Scan for the cell matching the given text and deliver its (X, Y) coordinate at center. 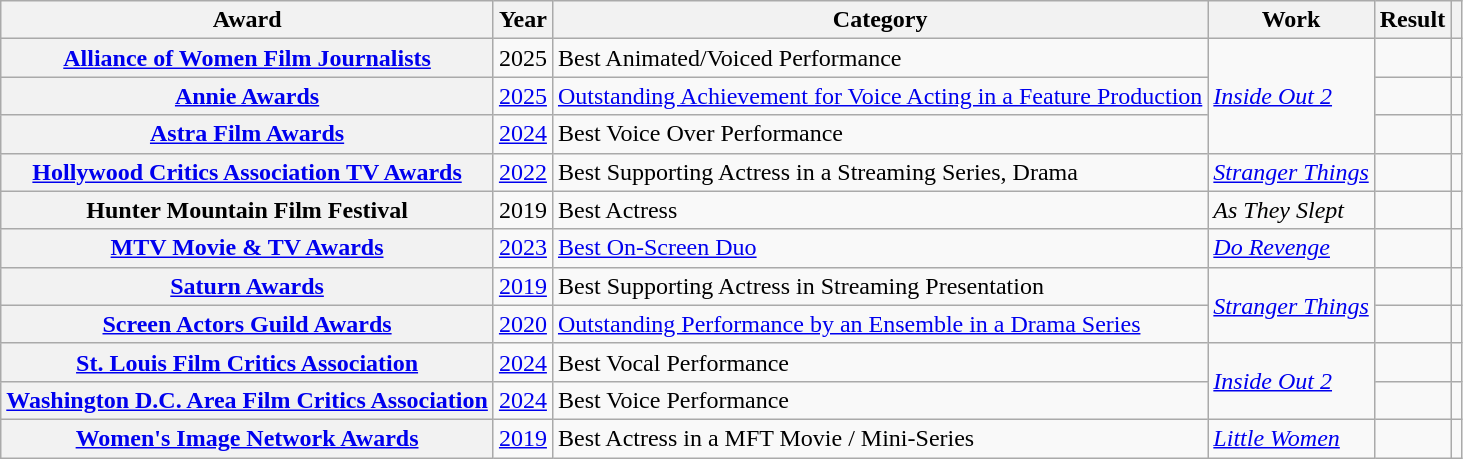
Best Voice Performance (880, 400)
Best Supporting Actress in a Streaming Series, Drama (880, 172)
Washington D.C. Area Film Critics Association (248, 400)
Best On-Screen Duo (880, 248)
Screen Actors Guild Awards (248, 324)
Hunter Mountain Film Festival (248, 210)
Category (880, 20)
Year (522, 20)
St. Louis Film Critics Association (248, 362)
Best Voice Over Performance (880, 134)
2023 (522, 248)
Best Supporting Actress in Streaming Presentation (880, 286)
Hollywood Critics Association TV Awards (248, 172)
Best Animated/Voiced Performance (880, 58)
Women's Image Network Awards (248, 438)
Best Actress (880, 210)
Do Revenge (1291, 248)
Annie Awards (248, 96)
Result (1412, 20)
Little Women (1291, 438)
Outstanding Performance by an Ensemble in a Drama Series (880, 324)
MTV Movie & TV Awards (248, 248)
Outstanding Achievement for Voice Acting in a Feature Production (880, 96)
Best Vocal Performance (880, 362)
Best Actress in a MFT Movie / Mini-Series (880, 438)
2020 (522, 324)
Award (248, 20)
2022 (522, 172)
Work (1291, 20)
Alliance of Women Film Journalists (248, 58)
Astra Film Awards (248, 134)
Saturn Awards (248, 286)
As They Slept (1291, 210)
